Determine the (X, Y) coordinate at the center of the cell enclosing the given text.  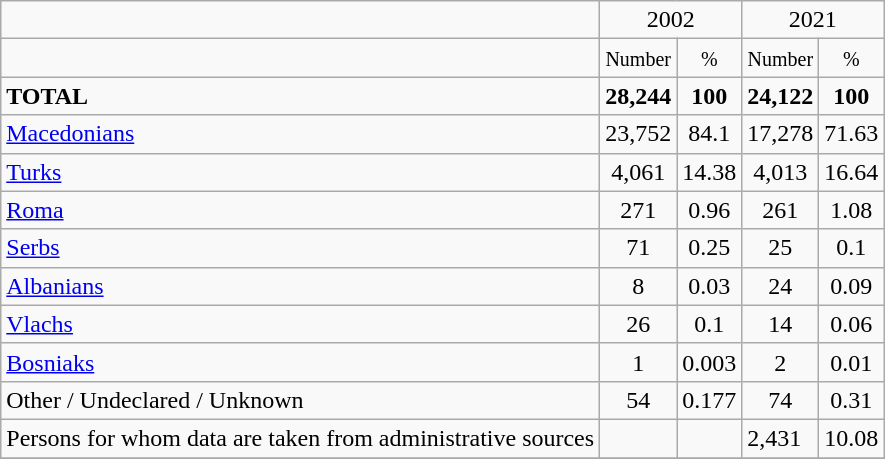
74 (780, 400)
10.08 (852, 438)
17,278 (780, 134)
14.38 (710, 172)
Macedonians (300, 134)
261 (780, 210)
0.003 (710, 362)
0.03 (710, 286)
0.01 (852, 362)
26 (638, 324)
Bosniaks (300, 362)
Persons for whom data are taken from administrative sources (300, 438)
Albanians (300, 286)
4,061 (638, 172)
0.06 (852, 324)
0.96 (710, 210)
Roma (300, 210)
Vlachs (300, 324)
Serbs (300, 248)
TOTAL (300, 96)
0.31 (852, 400)
16.64 (852, 172)
71 (638, 248)
2,431 (780, 438)
28,244 (638, 96)
84.1 (710, 134)
24,122 (780, 96)
0.09 (852, 286)
54 (638, 400)
1.08 (852, 210)
24 (780, 286)
1 (638, 362)
0.177 (710, 400)
25 (780, 248)
2021 (813, 20)
271 (638, 210)
Other / Undeclared / Unknown (300, 400)
2002 (671, 20)
71.63 (852, 134)
2 (780, 362)
23,752 (638, 134)
Turks (300, 172)
0.25 (710, 248)
8 (638, 286)
4,013 (780, 172)
14 (780, 324)
